Return the (x, y) coordinate for the center point of the cell that contains the specified text.  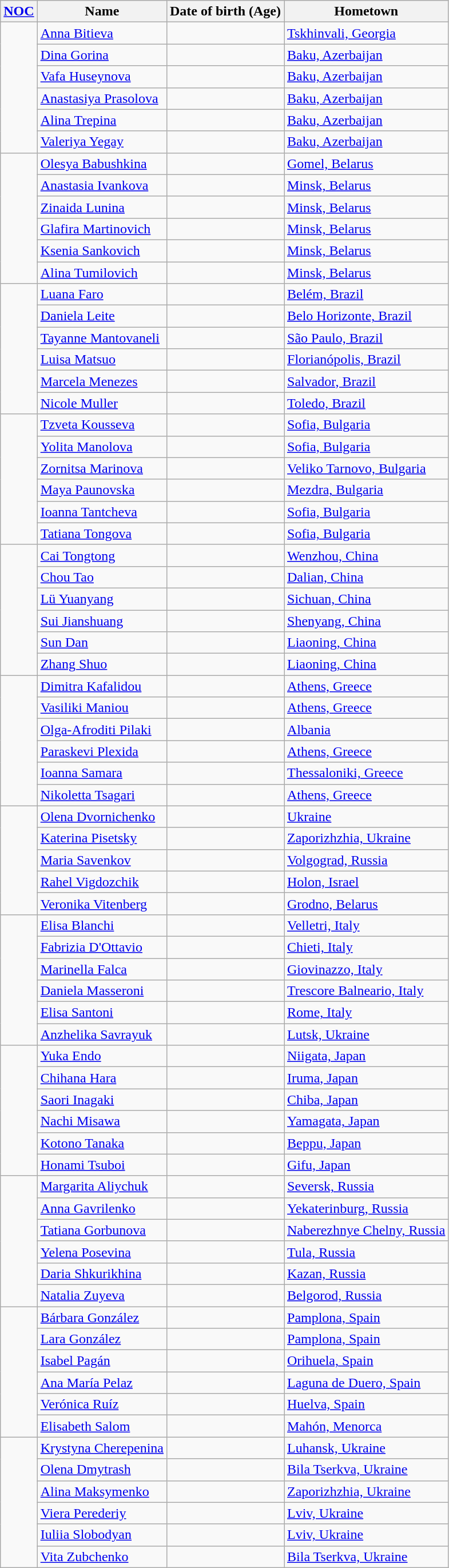
Gomel, Belarus (366, 164)
Name (102, 11)
Seversk, Russia (366, 1187)
Salvador, Brazil (366, 381)
Anastasia Ivankova (102, 185)
Wenzhou, China (366, 555)
Alina Tumilovich (102, 273)
Tatiana Tongova (102, 534)
Olesya Babushkina (102, 164)
Yekaterinburg, Russia (366, 1208)
Dalian, China (366, 577)
Giovinazzo, Italy (366, 969)
Belém, Brazil (366, 295)
Luana Faro (102, 295)
Anna Bitieva (102, 33)
Mahón, Menorca (366, 1426)
Holon, Israel (366, 882)
Yamagata, Japan (366, 1121)
Veronika Vitenberg (102, 904)
Anzhelika Savrayuk (102, 1034)
Yuka Endo (102, 1056)
Bárbara González (102, 1317)
Florianópolis, Brazil (366, 360)
Marinella Falca (102, 969)
Yolita Manolova (102, 447)
Valeriya Yegay (102, 142)
Vita Zubchenko (102, 1557)
Daria Shkurikhina (102, 1273)
Fabrizia D'Ottavio (102, 947)
Chihana Hara (102, 1078)
Daniela Leite (102, 316)
Lara González (102, 1339)
Tatiana Gorbunova (102, 1230)
Olena Dmytrash (102, 1470)
Gifu, Japan (366, 1165)
Tzveta Kousseva (102, 425)
Elisa Blanchi (102, 925)
Chiba, Japan (366, 1100)
Date of birth (Age) (225, 11)
Tskhinvali, Georgia (366, 33)
Rahel Vigdozchik (102, 882)
Vasiliki Maniou (102, 708)
Anna Gavrilenko (102, 1208)
Toledo, Brazil (366, 403)
Grodno, Belarus (366, 904)
Mezdra, Bulgaria (366, 490)
Hometown (366, 11)
Ioanna Tantcheva (102, 512)
Honami Tsuboi (102, 1165)
Rome, Italy (366, 1013)
Sui Jianshuang (102, 620)
Tula, Russia (366, 1252)
São Paulo, Brazil (366, 338)
Zornitsa Marinova (102, 468)
Marcela Menezes (102, 381)
Cai Tongtong (102, 555)
Dimitra Kafalidou (102, 686)
Kazan, Russia (366, 1273)
Olga-Afroditi Pilaki (102, 730)
Elisa Santoni (102, 1013)
Sichuan, China (366, 599)
Natalia Zuyeva (102, 1295)
Velletri, Italy (366, 925)
Verónica Ruíz (102, 1404)
Orihuela, Spain (366, 1361)
Ana María Pelaz (102, 1383)
Kotono Tanaka (102, 1143)
Olena Dvornichenko (102, 817)
Chou Tao (102, 577)
Katerina Pisetsky (102, 838)
Belgorod, Russia (366, 1295)
Vafa Huseynova (102, 77)
Saori Inagaki (102, 1100)
Zhang Shuo (102, 664)
Belo Horizonte, Brazil (366, 316)
Nikoletta Tsagari (102, 795)
Ioanna Samara (102, 773)
Laguna de Duero, Spain (366, 1383)
Maya Paunovska (102, 490)
Yelena Posevina (102, 1252)
Veliko Tarnovo, Bulgaria (366, 468)
NOC (19, 11)
Lutsk, Ukraine (366, 1034)
Maria Savenkov (102, 860)
Alina Trepina (102, 120)
Paraskevi Plexida (102, 751)
Alina Maksymenko (102, 1491)
Glafira Martinovich (102, 229)
Nicole Muller (102, 403)
Luisa Matsuo (102, 360)
Lü Yuanyang (102, 599)
Isabel Pagán (102, 1361)
Dina Gorina (102, 55)
Naberezhnye Chelny, Russia (366, 1230)
Beppu, Japan (366, 1143)
Ukraine (366, 817)
Elisabeth Salom (102, 1426)
Shenyang, China (366, 620)
Ksenia Sankovich (102, 250)
Albania (366, 730)
Chieti, Italy (366, 947)
Volgograd, Russia (366, 860)
Thessaloniki, Greece (366, 773)
Krystyna Cherepenina (102, 1448)
Viera Perederiy (102, 1513)
Daniela Masseroni (102, 991)
Niigata, Japan (366, 1056)
Zinaida Lunina (102, 207)
Sun Dan (102, 643)
Iruma, Japan (366, 1078)
Iuliia Slobodyan (102, 1535)
Luhansk, Ukraine (366, 1448)
Margarita Aliychuk (102, 1187)
Nachi Misawa (102, 1121)
Anastasiya Prasolova (102, 98)
Trescore Balneario, Italy (366, 991)
Huelva, Spain (366, 1404)
Tayanne Mantovaneli (102, 338)
